Output the [x, y] coordinate of the center of the cell containing the given text.  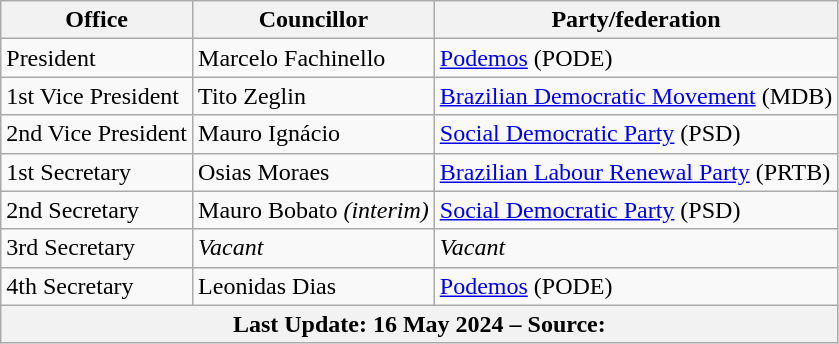
Brazilian Democratic Movement (MDB) [636, 96]
2nd Vice President [97, 134]
4th Secretary [97, 286]
Mauro Ignácio [314, 134]
Last Update: 16 May 2024 – Source: [420, 324]
Tito Zeglin [314, 96]
Osias Moraes [314, 172]
2nd Secretary [97, 210]
Mauro Bobato (interim) [314, 210]
Councillor [314, 20]
1st Vice President [97, 96]
1st Secretary [97, 172]
President [97, 58]
Leonidas Dias [314, 286]
3rd Secretary [97, 248]
Brazilian Labour Renewal Party (PRTB) [636, 172]
Party/federation [636, 20]
Marcelo Fachinello [314, 58]
Office [97, 20]
